For the text-containing cell, return its midpoint in [x, y] coordinate format. 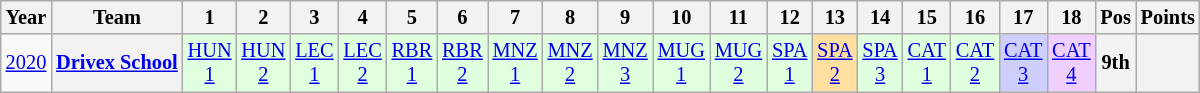
MNZ1 [516, 63]
1 [210, 17]
16 [975, 17]
5 [412, 17]
CAT2 [975, 63]
CAT1 [927, 63]
3 [314, 17]
MNZ3 [626, 63]
HUN2 [263, 63]
MNZ2 [570, 63]
9th [1115, 63]
Drivex School [116, 63]
MUG1 [682, 63]
Year [26, 17]
RBR2 [462, 63]
9 [626, 17]
13 [834, 17]
CAT4 [1071, 63]
14 [880, 17]
LEC1 [314, 63]
CAT3 [1023, 63]
17 [1023, 17]
2 [263, 17]
18 [1071, 17]
7 [516, 17]
2020 [26, 63]
11 [738, 17]
4 [362, 17]
6 [462, 17]
Points [1168, 17]
Team [116, 17]
12 [790, 17]
LEC2 [362, 63]
HUN1 [210, 63]
Pos [1115, 17]
RBR1 [412, 63]
SPA3 [880, 63]
15 [927, 17]
SPA2 [834, 63]
10 [682, 17]
MUG2 [738, 63]
SPA1 [790, 63]
8 [570, 17]
